Locate the cell with the specified text and output its (x, y) center coordinate. 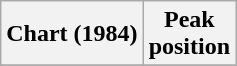
Chart (1984) (72, 34)
Peakposition (189, 34)
